Extract the [X, Y] coordinate from the center of the cell holding the provided text.  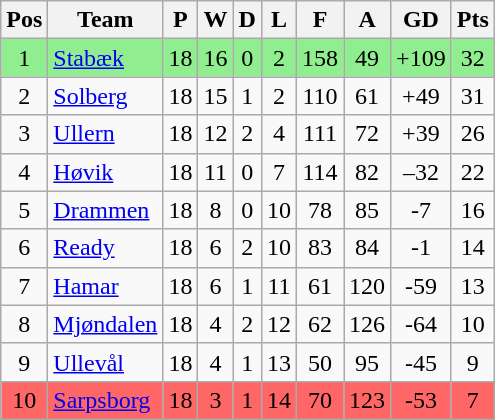
83 [320, 248]
-59 [422, 286]
Pts [472, 20]
62 [320, 324]
–32 [422, 172]
-53 [422, 400]
GD [422, 20]
D [247, 20]
95 [368, 362]
Mjøndalen [106, 324]
A [368, 20]
111 [320, 134]
Pos [24, 20]
15 [216, 96]
Drammen [106, 210]
114 [320, 172]
22 [472, 172]
110 [320, 96]
Høvik [106, 172]
+39 [422, 134]
70 [320, 400]
Ullern [106, 134]
Stabæk [106, 58]
32 [472, 58]
Team [106, 20]
Sarpsborg [106, 400]
+49 [422, 96]
5 [24, 210]
-64 [422, 324]
+109 [422, 58]
-7 [422, 210]
31 [472, 96]
W [216, 20]
84 [368, 248]
L [278, 20]
50 [320, 362]
Ready [106, 248]
123 [368, 400]
Hamar [106, 286]
120 [368, 286]
P [180, 20]
Ullevål [106, 362]
72 [368, 134]
26 [472, 134]
126 [368, 324]
85 [368, 210]
78 [320, 210]
-45 [422, 362]
82 [368, 172]
F [320, 20]
Solberg [106, 96]
49 [368, 58]
-1 [422, 248]
158 [320, 58]
